Extract the (x, y) coordinate from the center of the cell holding the provided text.  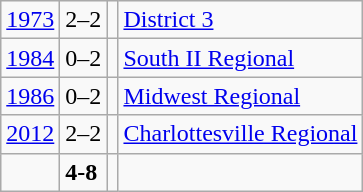
District 3 (240, 20)
1984 (30, 58)
1986 (30, 96)
Midwest Regional (240, 96)
2012 (30, 134)
South II Regional (240, 58)
4-8 (84, 172)
1973 (30, 20)
Charlottesville Regional (240, 134)
